Provide the (X, Y) coordinate of the cell's center where the given text is located.  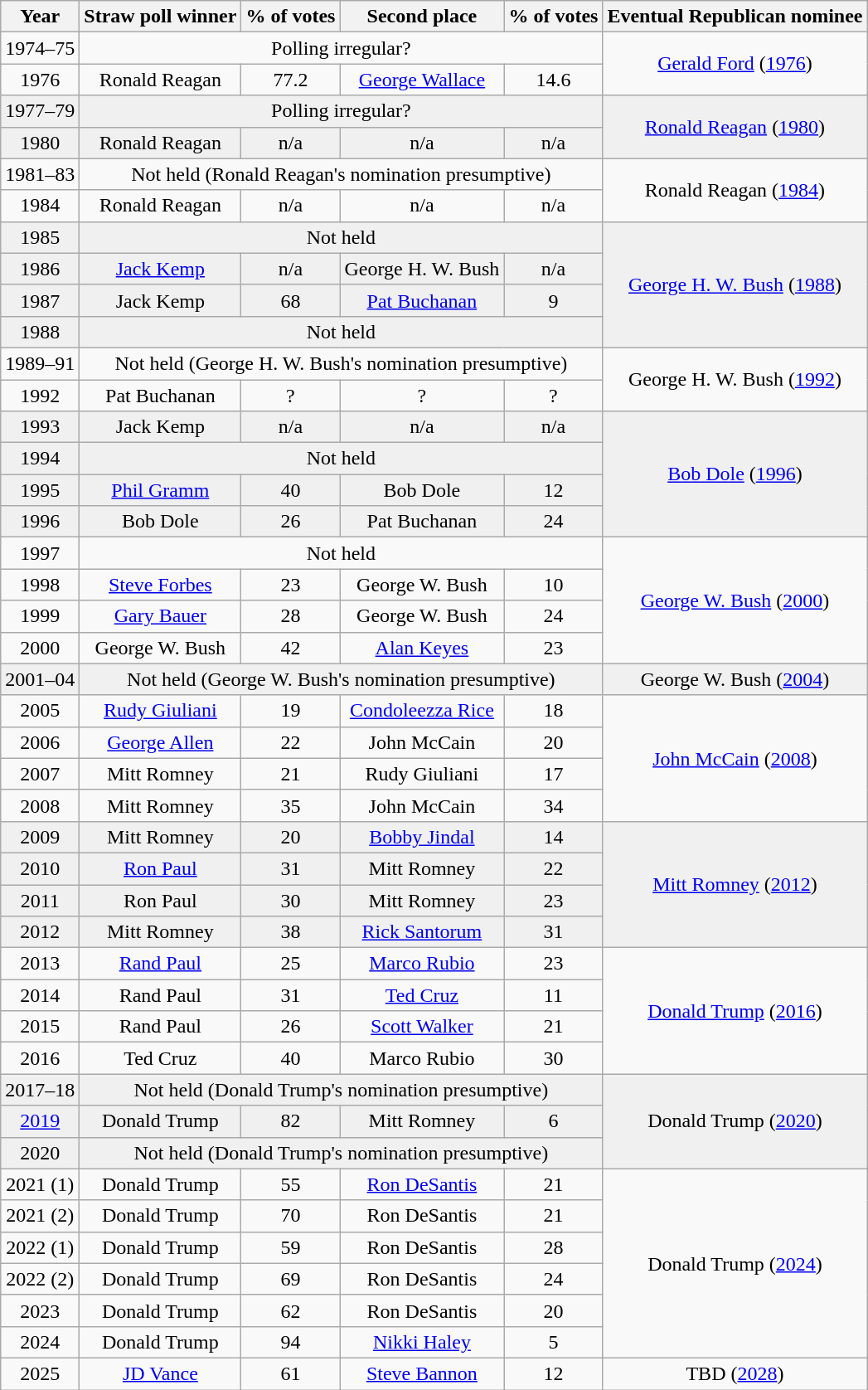
68 (290, 300)
Straw poll winner (161, 17)
George Allen (161, 742)
25 (290, 964)
1974–75 (40, 48)
2008 (40, 805)
1995 (40, 490)
2019 (40, 1121)
14.6 (554, 80)
George W. Bush (2004) (735, 679)
1981–83 (40, 174)
5 (554, 1342)
34 (554, 805)
Alan Keyes (422, 648)
Not held (Ronald Reagan's nomination presumptive) (342, 174)
Steve Forbes (161, 585)
70 (290, 1216)
George H. W. Bush (1992) (735, 379)
2025 (40, 1373)
77.2 (290, 80)
Second place (422, 17)
55 (290, 1184)
1994 (40, 459)
Donald Trump (2020) (735, 1121)
2000 (40, 648)
Ronald Reagan (1984) (735, 190)
Nikki Haley (422, 1342)
2021 (1) (40, 1184)
1988 (40, 332)
1999 (40, 616)
42 (290, 648)
2017–18 (40, 1090)
Donald Trump (2016) (735, 1011)
JD Vance (161, 1373)
1992 (40, 396)
2022 (2) (40, 1279)
Steve Bannon (422, 1373)
2007 (40, 774)
Bobby Jindal (422, 837)
61 (290, 1373)
Condoleezza Rice (422, 711)
6 (554, 1121)
2005 (40, 711)
82 (290, 1121)
2022 (1) (40, 1247)
2001–04 (40, 679)
George H. W. Bush (1988) (735, 284)
TBD (2028) (735, 1373)
59 (290, 1247)
Phil Gramm (161, 490)
18 (554, 711)
Gerald Ford (1976) (735, 64)
9 (554, 300)
2023 (40, 1310)
Year (40, 17)
George Wallace (422, 80)
1977–79 (40, 111)
2006 (40, 742)
1987 (40, 300)
17 (554, 774)
Not held (George H. W. Bush's nomination presumptive) (342, 363)
1997 (40, 553)
2020 (40, 1153)
1989–91 (40, 363)
2015 (40, 1027)
2014 (40, 995)
38 (290, 932)
Gary Bauer (161, 616)
2010 (40, 868)
George H. W. Bush (422, 269)
Mitt Romney (2012) (735, 884)
John McCain (2008) (735, 758)
George W. Bush (2000) (735, 600)
1996 (40, 522)
Ronald Reagan (1980) (735, 127)
94 (290, 1342)
2012 (40, 932)
14 (554, 837)
2011 (40, 900)
1993 (40, 427)
19 (290, 711)
Not held (George W. Bush's nomination presumptive) (342, 679)
2013 (40, 964)
Scott Walker (422, 1027)
Bob Dole (1996) (735, 474)
69 (290, 1279)
1998 (40, 585)
10 (554, 585)
35 (290, 805)
2009 (40, 837)
2024 (40, 1342)
2021 (2) (40, 1216)
1980 (40, 143)
Eventual Republican nominee (735, 17)
1985 (40, 237)
1984 (40, 206)
2016 (40, 1058)
Donald Trump (2024) (735, 1263)
1976 (40, 80)
Rick Santorum (422, 932)
11 (554, 995)
1986 (40, 269)
62 (290, 1310)
